Extract the (x, y) coordinate from the center of the cell holding the provided text.  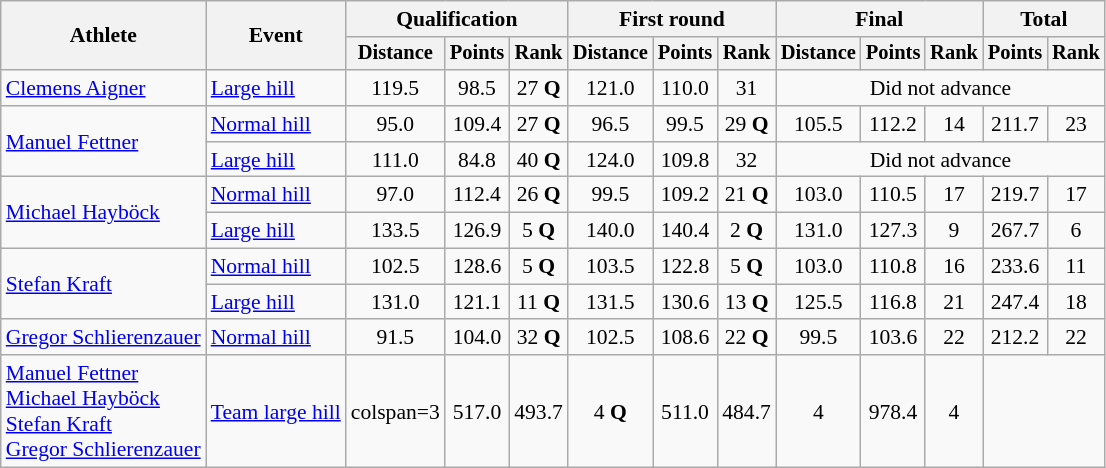
9 (954, 231)
103.6 (893, 338)
128.6 (477, 267)
978.4 (893, 411)
14 (954, 124)
121.1 (477, 302)
Athlete (104, 36)
32 Q (538, 338)
104.0 (477, 338)
Manuel Fettner (104, 142)
140.4 (685, 231)
31 (746, 88)
98.5 (477, 88)
105.5 (818, 124)
109.4 (477, 124)
13 Q (746, 302)
91.5 (396, 338)
23 (1076, 124)
267.7 (1015, 231)
219.7 (1015, 195)
127.3 (893, 231)
116.8 (893, 302)
125.5 (818, 302)
Stefan Kraft (104, 284)
211.7 (1015, 124)
6 (1076, 231)
133.5 (396, 231)
121.0 (610, 88)
32 (746, 160)
140.0 (610, 231)
Final (880, 19)
Event (276, 36)
511.0 (685, 411)
95.0 (396, 124)
110.8 (893, 267)
110.5 (893, 195)
Clemens Aigner (104, 88)
colspan=3 (396, 411)
96.5 (610, 124)
103.5 (610, 267)
109.8 (685, 160)
111.0 (396, 160)
97.0 (396, 195)
2 Q (746, 231)
108.6 (685, 338)
22 Q (746, 338)
Manuel FettnerMichael HayböckStefan KraftGregor Schlierenzauer (104, 411)
16 (954, 267)
126.9 (477, 231)
112.4 (477, 195)
109.2 (685, 195)
Qualification (457, 19)
112.2 (893, 124)
484.7 (746, 411)
119.5 (396, 88)
40 Q (538, 160)
124.0 (610, 160)
Michael Hayböck (104, 212)
493.7 (538, 411)
Gregor Schlierenzauer (104, 338)
21 Q (746, 195)
212.2 (1015, 338)
Team large hill (276, 411)
247.4 (1015, 302)
84.8 (477, 160)
First round (672, 19)
11 (1076, 267)
233.6 (1015, 267)
18 (1076, 302)
517.0 (477, 411)
29 Q (746, 124)
122.8 (685, 267)
4 Q (610, 411)
110.0 (685, 88)
11 Q (538, 302)
Total (1044, 19)
21 (954, 302)
130.6 (685, 302)
131.5 (610, 302)
26 Q (538, 195)
